Return (x, y) of the center of cell containing provided text 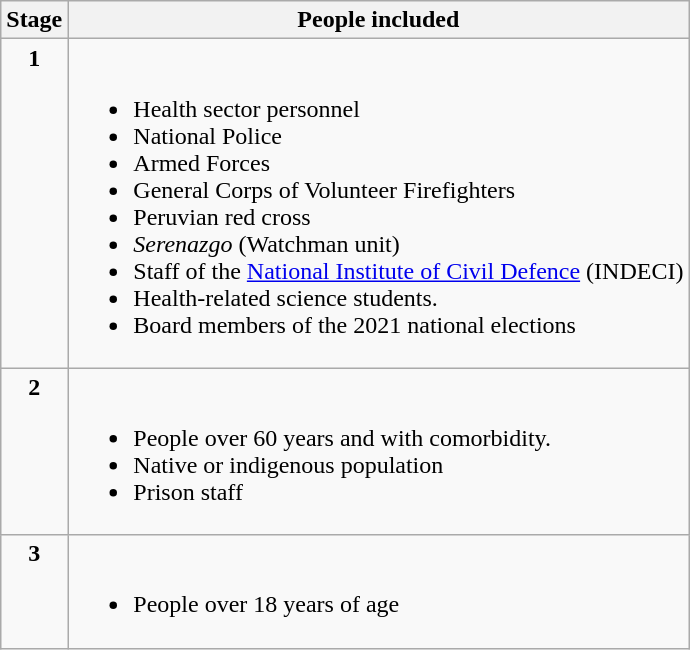
People over 18 years of age (378, 592)
3 (34, 592)
People included (378, 20)
1 (34, 204)
People over 60 years and with comorbidity.Native or indigenous populationPrison staff (378, 452)
Stage (34, 20)
2 (34, 452)
